Identify which cell holds the provided text, then report its (x, y) central coordinate. 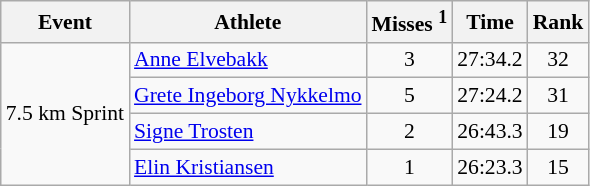
3 (410, 60)
19 (558, 132)
7.5 km Sprint (65, 113)
26:23.3 (490, 167)
Misses 1 (410, 22)
5 (410, 96)
1 (410, 167)
Grete Ingeborg Nykkelmo (248, 96)
Signe Trosten (248, 132)
Time (490, 22)
31 (558, 96)
Event (65, 22)
Anne Elvebakk (248, 60)
2 (410, 132)
27:34.2 (490, 60)
27:24.2 (490, 96)
Elin Kristiansen (248, 167)
32 (558, 60)
Athlete (248, 22)
Rank (558, 22)
26:43.3 (490, 132)
15 (558, 167)
